Pinpoint the cell where the given text exists, returning its (x, y) midpoint coordinate. 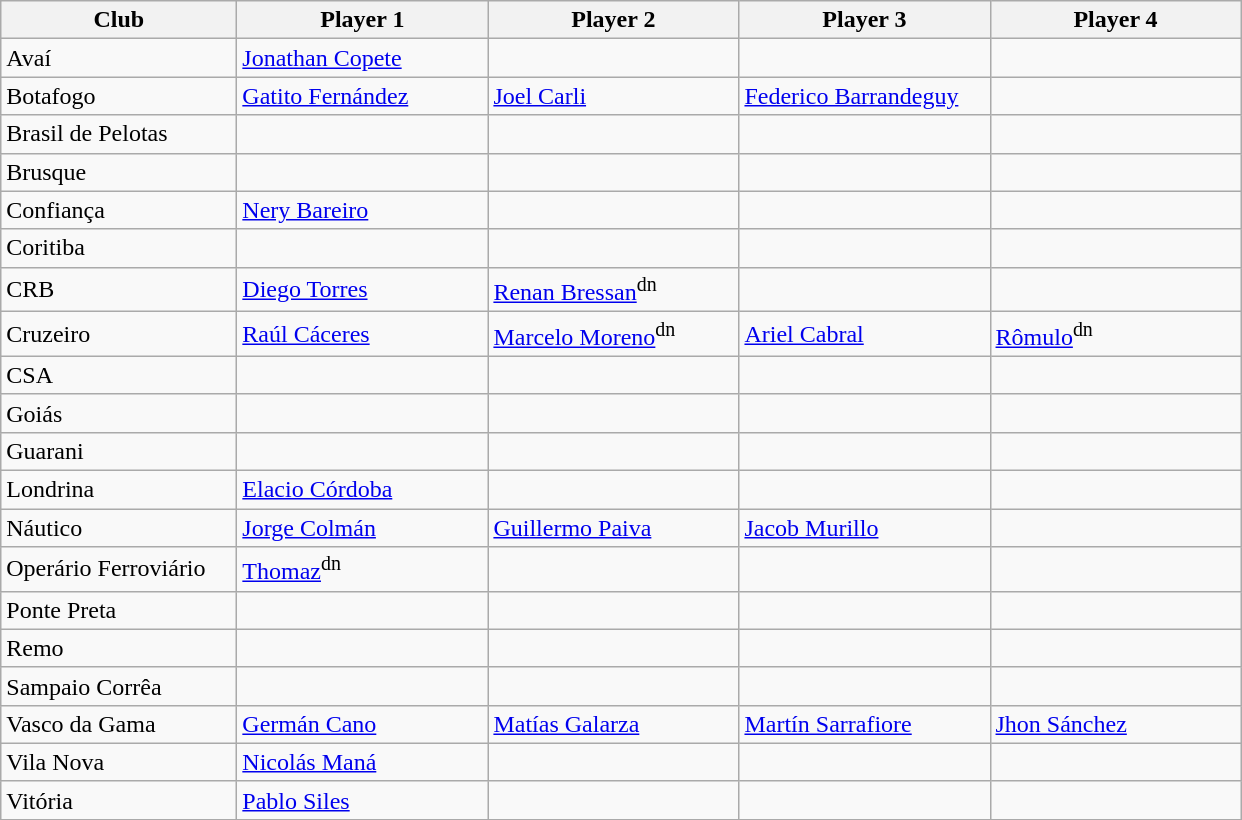
Jonathan Copete (362, 58)
Botafogo (119, 96)
Club (119, 20)
Nicolás Maná (362, 762)
Gatito Fernández (362, 96)
Vila Nova (119, 762)
Player 1 (362, 20)
Elacio Córdoba (362, 489)
Vitória (119, 800)
Coritiba (119, 248)
Nery Bareiro (362, 210)
Matías Galarza (614, 724)
Player 2 (614, 20)
Sampaio Corrêa (119, 686)
Ponte Preta (119, 610)
Rômulodn (1116, 334)
Vasco da Gama (119, 724)
Federico Barrandeguy (864, 96)
CRB (119, 290)
Martín Sarrafiore (864, 724)
Goiás (119, 413)
Guillermo Paiva (614, 528)
Confiança (119, 210)
Marcelo Morenodn (614, 334)
Diego Torres (362, 290)
Ariel Cabral (864, 334)
Avaí (119, 58)
Londrina (119, 489)
Raúl Cáceres (362, 334)
Operário Ferroviário (119, 570)
Jacob Murillo (864, 528)
Brusque (119, 172)
Jhon Sánchez (1116, 724)
Joel Carli (614, 96)
Náutico (119, 528)
CSA (119, 375)
Jorge Colmán (362, 528)
Renan Bressandn (614, 290)
Guarani (119, 451)
Pablo Siles (362, 800)
Cruzeiro (119, 334)
Brasil de Pelotas (119, 134)
Germán Cano (362, 724)
Remo (119, 648)
Player 4 (1116, 20)
Player 3 (864, 20)
Thomazdn (362, 570)
